Capture the cell that displays the provided text and extract its [X, Y] central coordinate. 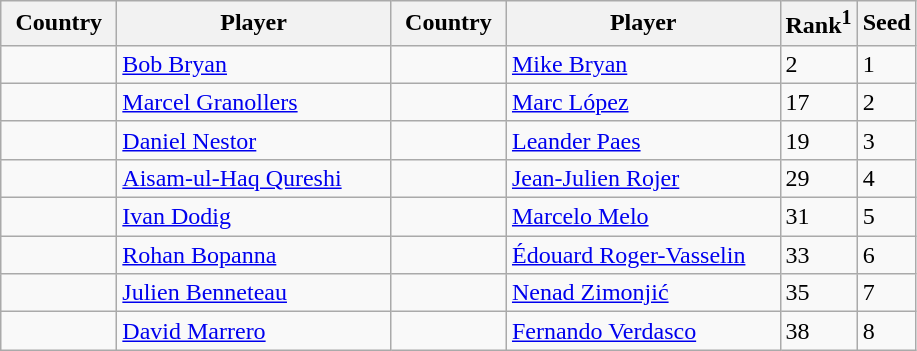
Marc López [643, 102]
4 [886, 178]
31 [818, 217]
Édouard Roger-Vasselin [643, 255]
17 [818, 102]
6 [886, 255]
Mike Bryan [643, 64]
3 [886, 140]
Marcel Granollers [254, 102]
Ivan Dodig [254, 217]
David Marrero [254, 331]
29 [818, 178]
Aisam-ul-Haq Qureshi [254, 178]
Seed [886, 24]
Julien Benneteau [254, 293]
Leander Paes [643, 140]
1 [886, 64]
Jean-Julien Rojer [643, 178]
Nenad Zimonjić [643, 293]
Daniel Nestor [254, 140]
Fernando Verdasco [643, 331]
Rank1 [818, 24]
5 [886, 217]
35 [818, 293]
Rohan Bopanna [254, 255]
7 [886, 293]
Marcelo Melo [643, 217]
8 [886, 331]
19 [818, 140]
33 [818, 255]
38 [818, 331]
Bob Bryan [254, 64]
